Pinpoint the cell where the given text exists, returning its (x, y) midpoint coordinate. 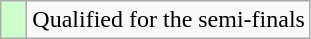
Qualified for the semi-finals (169, 20)
